Scan for the cell matching the given text and deliver its [x, y] coordinate at center. 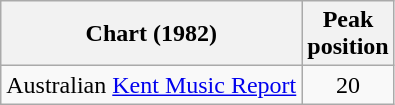
20 [348, 85]
Australian Kent Music Report [152, 85]
Peakposition [348, 34]
Chart (1982) [152, 34]
